Extract the (X, Y) coordinate from the center of the cell holding the provided text.  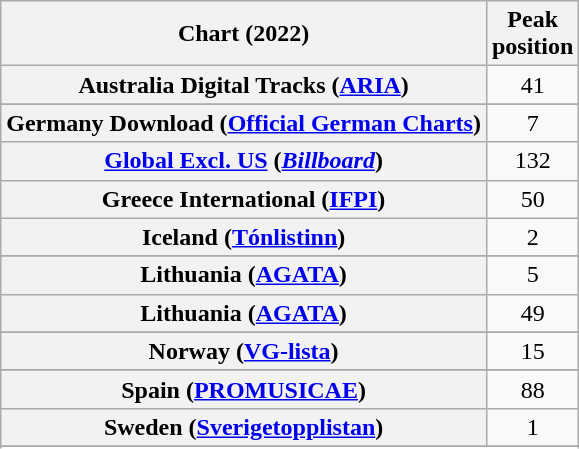
Greece International (IFPI) (244, 199)
132 (532, 161)
Spain (PROMUSICAE) (244, 389)
Peakposition (532, 34)
Norway (VG-lista) (244, 351)
50 (532, 199)
Sweden (Sverigetopplistan) (244, 427)
15 (532, 351)
2 (532, 237)
Iceland (Tónlistinn) (244, 237)
Global Excl. US (Billboard) (244, 161)
1 (532, 427)
Australia Digital Tracks (ARIA) (244, 85)
7 (532, 123)
88 (532, 389)
41 (532, 85)
Chart (2022) (244, 34)
Germany Download (Official German Charts) (244, 123)
49 (532, 313)
5 (532, 275)
